Search for the cell housing the specified text and yield its [x, y] center coordinate. 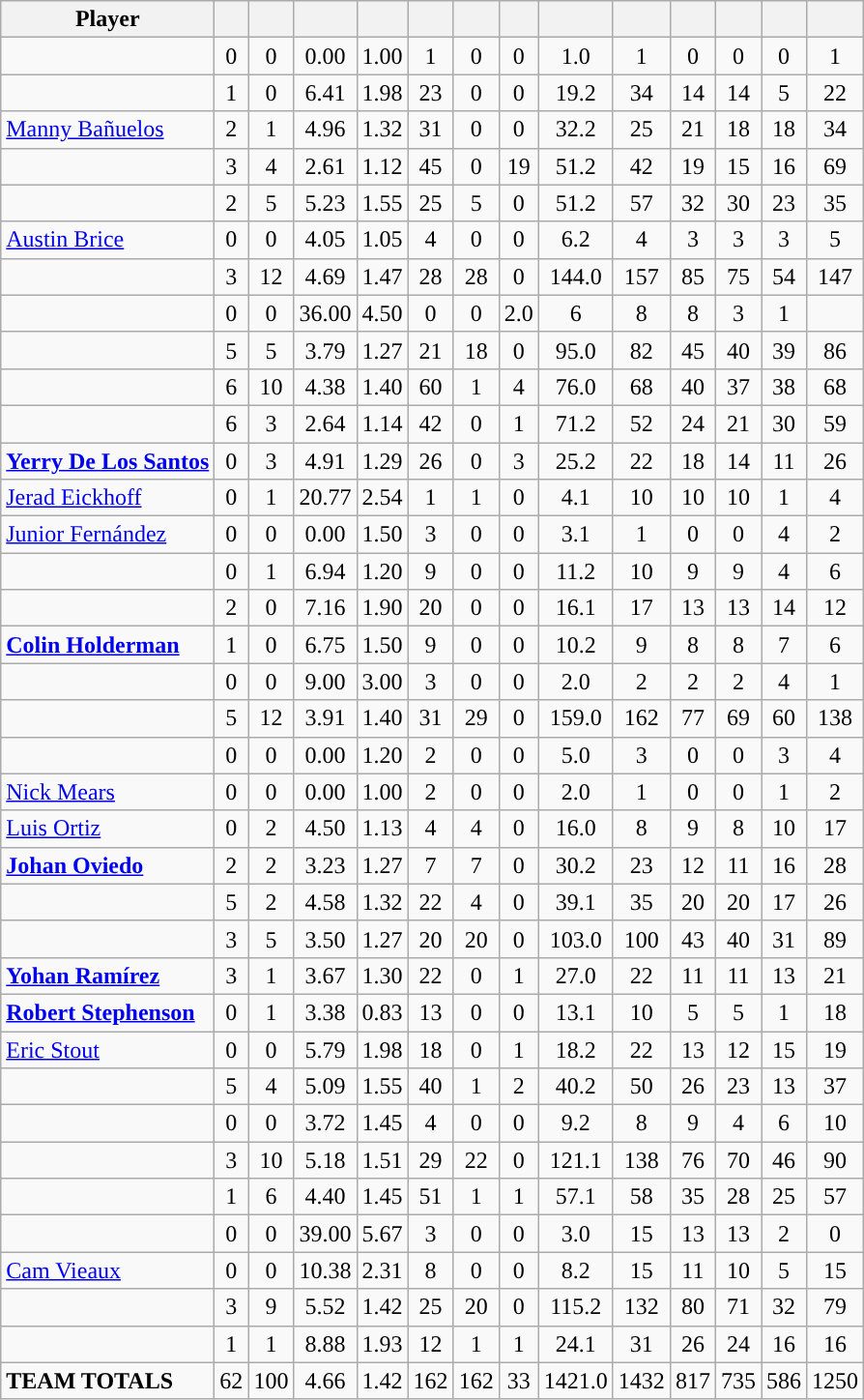
52 [642, 423]
1.47 [383, 277]
38 [785, 387]
Nick Mears [108, 792]
70 [738, 1160]
6.94 [325, 571]
Austin Brice [108, 240]
50 [642, 1087]
4.58 [325, 902]
30.2 [576, 865]
159.0 [576, 718]
13.1 [576, 1012]
3.72 [325, 1123]
586 [785, 1381]
Eric Stout [108, 1049]
79 [835, 1307]
24.1 [576, 1344]
82 [642, 350]
5.52 [325, 1307]
3.67 [325, 976]
Jerad Eickhoff [108, 498]
86 [835, 350]
1.05 [383, 240]
10.38 [325, 1270]
76.0 [576, 387]
TEAM TOTALS [108, 1381]
Colin Holderman [108, 645]
3.00 [383, 682]
0.83 [383, 1012]
132 [642, 1307]
8.88 [325, 1344]
Yerry De Los Santos [108, 461]
1.14 [383, 423]
1.30 [383, 976]
10.2 [576, 645]
39.1 [576, 902]
6.75 [325, 645]
2.64 [325, 423]
95.0 [576, 350]
3.23 [325, 865]
4.40 [325, 1197]
3.50 [325, 939]
Luis Ortiz [108, 829]
90 [835, 1160]
57.1 [576, 1197]
77 [692, 718]
Johan Oviedo [108, 865]
1.0 [576, 56]
89 [835, 939]
3.0 [576, 1234]
817 [692, 1381]
71 [738, 1307]
3.91 [325, 718]
115.2 [576, 1307]
39.00 [325, 1234]
1432 [642, 1381]
2.31 [383, 1270]
4.38 [325, 387]
4.69 [325, 277]
2.61 [325, 166]
75 [738, 277]
16.1 [576, 608]
16.0 [576, 829]
36.00 [325, 313]
Player [108, 19]
1.12 [383, 166]
3.38 [325, 1012]
71.2 [576, 423]
1421.0 [576, 1381]
51 [431, 1197]
20.77 [325, 498]
43 [692, 939]
1250 [835, 1381]
2.54 [383, 498]
6.41 [325, 93]
121.1 [576, 1160]
5.67 [383, 1234]
7.16 [325, 608]
3.1 [576, 535]
Manny Bañuelos [108, 130]
33 [518, 1381]
1.13 [383, 829]
4.96 [325, 130]
32.2 [576, 130]
62 [232, 1381]
4.05 [325, 240]
1.90 [383, 608]
5.23 [325, 203]
4.91 [325, 461]
8.2 [576, 1270]
103.0 [576, 939]
Junior Fernández [108, 535]
39 [785, 350]
11.2 [576, 571]
5.18 [325, 1160]
3.79 [325, 350]
27.0 [576, 976]
9.2 [576, 1123]
5.0 [576, 755]
40.2 [576, 1087]
85 [692, 277]
5.09 [325, 1087]
157 [642, 277]
Yohan Ramírez [108, 976]
58 [642, 1197]
4.66 [325, 1381]
735 [738, 1381]
144.0 [576, 277]
18.2 [576, 1049]
1.29 [383, 461]
4.1 [576, 498]
80 [692, 1307]
5.79 [325, 1049]
46 [785, 1160]
59 [835, 423]
Robert Stephenson [108, 1012]
6.2 [576, 240]
1.51 [383, 1160]
147 [835, 277]
54 [785, 277]
76 [692, 1160]
19.2 [576, 93]
9.00 [325, 682]
Cam Vieaux [108, 1270]
1.93 [383, 1344]
25.2 [576, 461]
